Identify which cell holds the provided text, then report its [X, Y] central coordinate. 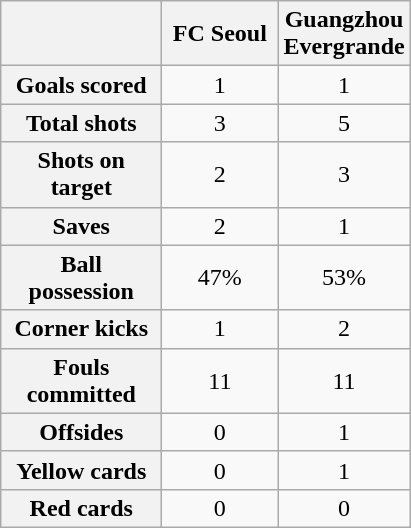
FC Seoul [220, 34]
5 [344, 123]
Fouls committed [82, 380]
Corner kicks [82, 329]
Guangzhou Evergrande [344, 34]
Red cards [82, 508]
Ball possession [82, 278]
Offsides [82, 432]
53% [344, 278]
Shots on target [82, 174]
Yellow cards [82, 470]
Saves [82, 226]
Total shots [82, 123]
47% [220, 278]
Goals scored [82, 85]
